Output the [x, y] coordinate of the center of the cell containing the given text.  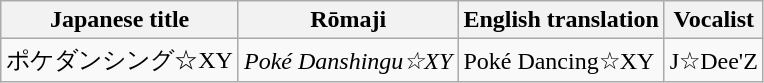
English translation [561, 20]
Poké Danshingu☆XY [348, 60]
Rōmaji [348, 20]
Poké Dancing☆XY [561, 60]
ポケダンシング☆XY [120, 60]
J☆Dee'Z [714, 60]
Japanese title [120, 20]
Vocalist [714, 20]
